From the cell containing the given text, extract its center point as (x, y) coordinate. 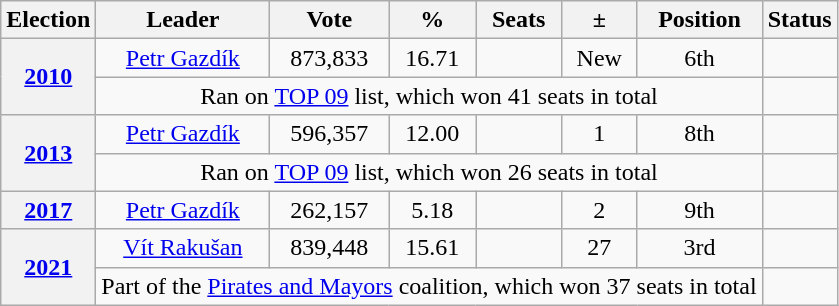
8th (700, 134)
Vít Rakušan (183, 248)
2010 (48, 77)
± (600, 20)
873,833 (330, 58)
839,448 (330, 248)
2017 (48, 210)
Part of the Pirates and Mayors coalition, which won 37 seats in total (429, 286)
% (432, 20)
Ran on TOP 09 list, which won 26 seats in total (429, 172)
Seats (519, 20)
262,157 (330, 210)
Position (700, 20)
596,357 (330, 134)
12.00 (432, 134)
2 (600, 210)
Election (48, 20)
3rd (700, 248)
15.61 (432, 248)
5.18 (432, 210)
Ran on TOP 09 list, which won 41 seats in total (429, 96)
6th (700, 58)
27 (600, 248)
9th (700, 210)
2021 (48, 267)
Leader (183, 20)
2013 (48, 153)
Status (800, 20)
16.71 (432, 58)
Vote (330, 20)
New (600, 58)
1 (600, 134)
